Find where the given text appears and provide that cell's center as [x, y] coordinate. 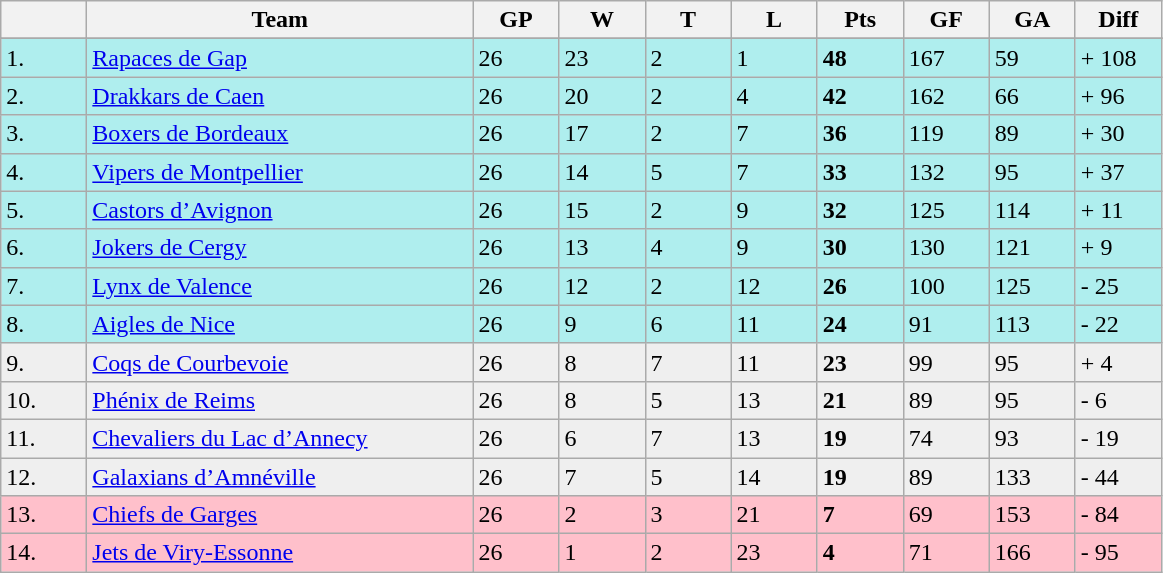
Pts [860, 20]
Rapaces de Gap [280, 58]
36 [860, 134]
113 [1032, 324]
Lynx de Valence [280, 286]
48 [860, 58]
42 [860, 96]
130 [946, 248]
+ 37 [1118, 172]
Diff [1118, 20]
Chiefs de Garges [280, 515]
Phénix de Reims [280, 400]
8. [44, 324]
GA [1032, 20]
66 [1032, 96]
91 [946, 324]
121 [1032, 248]
20 [602, 96]
+ 108 [1118, 58]
133 [1032, 477]
33 [860, 172]
Jokers de Cergy [280, 248]
+ 96 [1118, 96]
2. [44, 96]
32 [860, 210]
153 [1032, 515]
30 [860, 248]
Team [280, 20]
1. [44, 58]
Aigles de Nice [280, 324]
Castors d’Avignon [280, 210]
71 [946, 553]
74 [946, 438]
- 25 [1118, 286]
93 [1032, 438]
11. [44, 438]
+ 9 [1118, 248]
Jets de Viry-Essonne [280, 553]
5. [44, 210]
Chevaliers du Lac d’Annecy [280, 438]
12. [44, 477]
100 [946, 286]
- 84 [1118, 515]
69 [946, 515]
24 [860, 324]
7. [44, 286]
Vipers de Montpellier [280, 172]
17 [602, 134]
Galaxians d’Amnéville [280, 477]
162 [946, 96]
119 [946, 134]
+ 11 [1118, 210]
132 [946, 172]
4. [44, 172]
114 [1032, 210]
10. [44, 400]
GF [946, 20]
GP [516, 20]
99 [946, 362]
6. [44, 248]
14. [44, 553]
T [688, 20]
Drakkars de Caen [280, 96]
+ 30 [1118, 134]
3 [688, 515]
- 6 [1118, 400]
59 [1032, 58]
W [602, 20]
13. [44, 515]
- 95 [1118, 553]
- 44 [1118, 477]
166 [1032, 553]
- 19 [1118, 438]
Boxers de Bordeaux [280, 134]
- 22 [1118, 324]
3. [44, 134]
15 [602, 210]
L [774, 20]
+ 4 [1118, 362]
Coqs de Courbevoie [280, 362]
9. [44, 362]
167 [946, 58]
